Scan for the cell matching the given text and deliver its [x, y] coordinate at center. 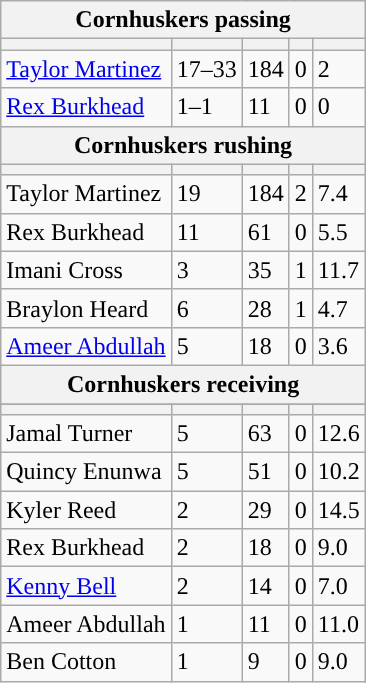
61 [266, 232]
10.2 [338, 472]
Kenny Bell [86, 586]
3 [206, 270]
Braylon Heard [86, 308]
9 [266, 662]
14 [266, 586]
Jamal Turner [86, 434]
17–33 [206, 69]
11.0 [338, 624]
Quincy Enunwa [86, 472]
12.6 [338, 434]
7.4 [338, 194]
Cornhuskers receiving [184, 384]
51 [266, 472]
5.5 [338, 232]
Ben Cotton [86, 662]
1–1 [206, 107]
11.7 [338, 270]
63 [266, 434]
14.5 [338, 510]
3.6 [338, 346]
4.7 [338, 308]
Imani Cross [86, 270]
29 [266, 510]
7.0 [338, 586]
Cornhuskers passing [184, 20]
Kyler Reed [86, 510]
28 [266, 308]
35 [266, 270]
19 [206, 194]
6 [206, 308]
Cornhuskers rushing [184, 145]
